Search for the cell housing the specified text and yield its [X, Y] center coordinate. 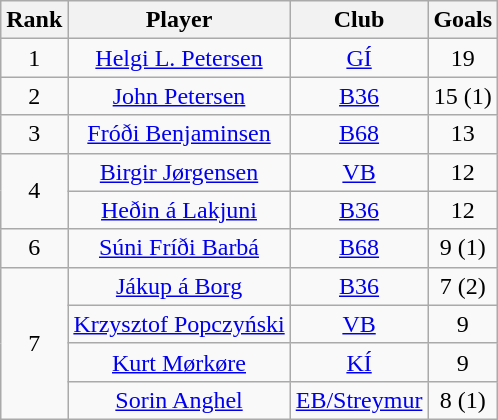
4 [34, 191]
Goals [463, 20]
15 (1) [463, 96]
3 [34, 134]
13 [463, 134]
2 [34, 96]
Sorin Anghel [179, 400]
John Petersen [179, 96]
19 [463, 58]
GÍ [359, 58]
Player [179, 20]
9 (1) [463, 248]
1 [34, 58]
KÍ [359, 362]
Súni Fríði Barbá [179, 248]
8 (1) [463, 400]
Fróði Benjaminsen [179, 134]
Krzysztof Popczyński [179, 324]
Birgir Jørgensen [179, 172]
6 [34, 248]
Heðin á Lakjuni [179, 210]
Rank [34, 20]
Jákup á Borg [179, 286]
Helgi L. Petersen [179, 58]
7 [34, 343]
Kurt Mørkøre [179, 362]
7 (2) [463, 286]
Club [359, 20]
EB/Streymur [359, 400]
